Determine the [X, Y] coordinate at the center of the cell enclosing the given text.  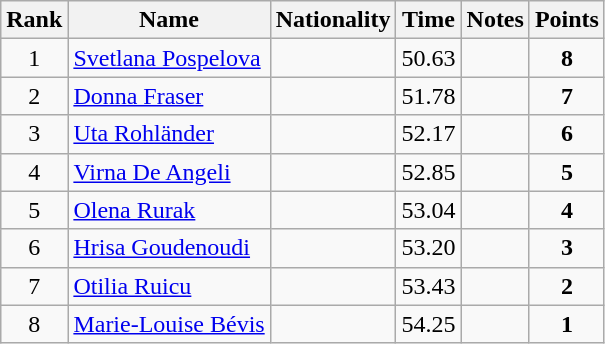
53.43 [428, 286]
Name [169, 20]
51.78 [428, 96]
Olena Rurak [169, 210]
Virna De Angeli [169, 172]
Otilia Ruicu [169, 286]
Marie-Louise Bévis [169, 324]
Svetlana Pospelova [169, 58]
Time [428, 20]
Uta Rohländer [169, 134]
Donna Fraser [169, 96]
Hrisa Goudenoudi [169, 248]
53.20 [428, 248]
Rank [34, 20]
54.25 [428, 324]
50.63 [428, 58]
52.85 [428, 172]
Points [566, 20]
53.04 [428, 210]
Notes [495, 20]
Nationality [333, 20]
52.17 [428, 134]
